Return (x, y) of the center of cell containing provided text 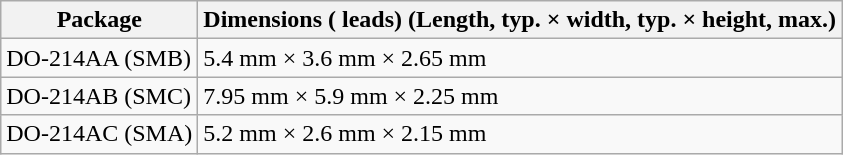
5.4 mm × 3.6 mm × 2.65 mm (520, 58)
5.2 mm × 2.6 mm × 2.15 mm (520, 134)
Dimensions ( leads) (Length, typ. × width, typ. × height, max.) (520, 20)
DO-214AC (SMA) (100, 134)
DO-214AB (SMC) (100, 96)
7.95 mm × 5.9 mm × 2.25 mm (520, 96)
Package (100, 20)
DO-214AA (SMB) (100, 58)
